Output the [x, y] coordinate of the center of the cell containing the given text.  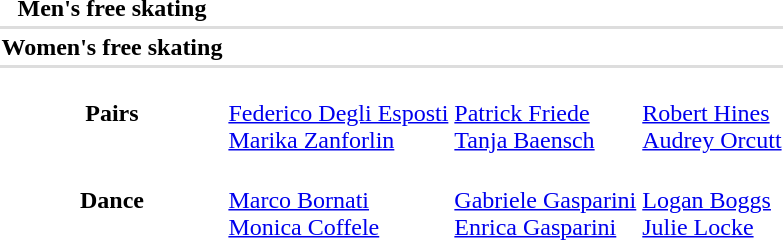
Patrick FriedeTanja Baensch [546, 113]
Federico Degli EspostiMarika Zanforlin [338, 113]
Robert HinesAudrey Orcutt [712, 113]
Women's free skating [112, 47]
Pairs [112, 113]
